Determine the [x, y] coordinate at the center of the cell enclosing the given text.  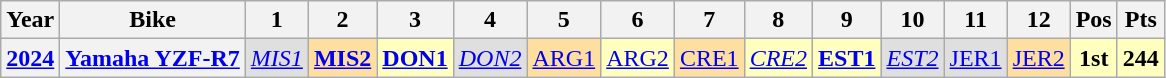
ARG2 [638, 58]
7 [709, 20]
CRE2 [778, 58]
9 [847, 20]
2024 [30, 58]
Yamaha YZF-R7 [153, 58]
10 [912, 20]
1st [1094, 58]
MIS1 [276, 58]
6 [638, 20]
EST2 [912, 58]
1 [276, 20]
Pos [1094, 20]
EST1 [847, 58]
3 [415, 20]
11 [976, 20]
8 [778, 20]
244 [1140, 58]
5 [564, 20]
4 [490, 20]
12 [1038, 20]
Year [30, 20]
DON1 [415, 58]
MIS2 [342, 58]
DON2 [490, 58]
2 [342, 20]
Pts [1140, 20]
JER1 [976, 58]
ARG1 [564, 58]
Bike [153, 20]
JER2 [1038, 58]
CRE1 [709, 58]
